Scan for the cell matching the given text and deliver its [x, y] coordinate at center. 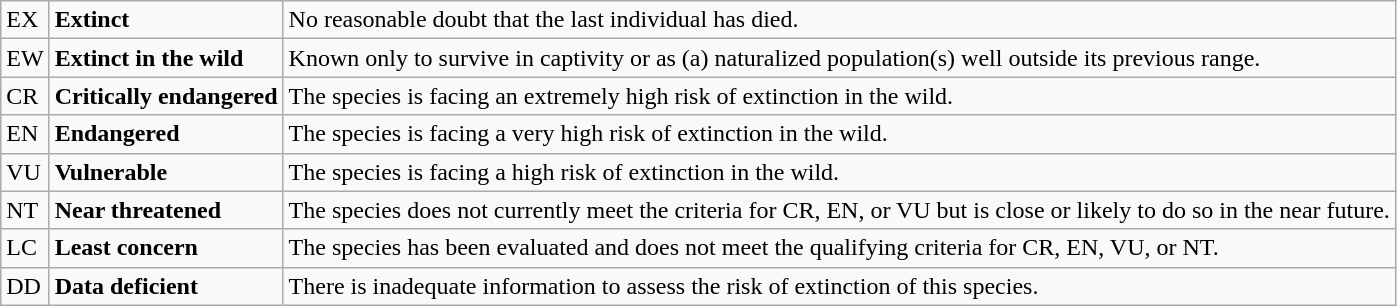
Near threatened [166, 210]
The species does not currently meet the criteria for CR, EN, or VU but is close or likely to do so in the near future. [839, 210]
Data deficient [166, 286]
No reasonable doubt that the last individual has died. [839, 20]
The species has been evaluated and does not meet the qualifying criteria for CR, EN, VU, or NT. [839, 248]
The species is facing an extremely high risk of extinction in the wild. [839, 96]
Known only to survive in captivity or as (a) naturalized population(s) well outside its previous range. [839, 58]
Extinct in the wild [166, 58]
EX [25, 20]
VU [25, 172]
The species is facing a very high risk of extinction in the wild. [839, 134]
LC [25, 248]
NT [25, 210]
The species is facing a high risk of extinction in the wild. [839, 172]
Endangered [166, 134]
Least concern [166, 248]
Extinct [166, 20]
Critically endangered [166, 96]
CR [25, 96]
DD [25, 286]
EW [25, 58]
Vulnerable [166, 172]
There is inadequate information to assess the risk of extinction of this species. [839, 286]
EN [25, 134]
